Return the (x, y) coordinate for the center point of the cell that contains the specified text.  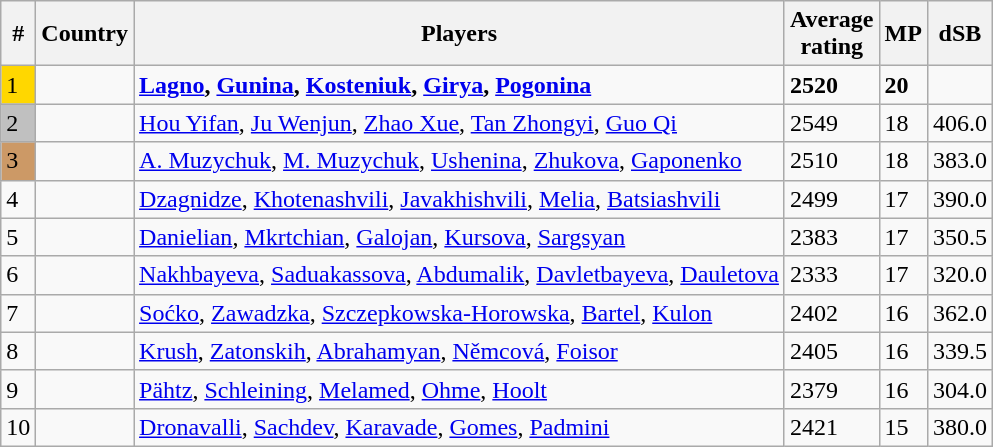
362.0 (960, 313)
2333 (832, 275)
Lagno, Gunina, Kosteniuk, Girya, Pogonina (460, 85)
2520 (832, 85)
350.5 (960, 237)
2510 (832, 161)
A. Muzychuk, M. Muzychuk, Ushenina, Zhukova, Gaponenko (460, 161)
2383 (832, 237)
380.0 (960, 427)
Dronavalli, Sachdev, Karavade, Gomes, Padmini (460, 427)
Players (460, 34)
Krush, Zatonskih, Abrahamyan, Němcová, Foisor (460, 351)
2405 (832, 351)
20 (903, 85)
Country (85, 34)
Averagerating (832, 34)
383.0 (960, 161)
2421 (832, 427)
Danielian, Mkrtchian, Galojan, Kursova, Sargsyan (460, 237)
Pähtz, Schleining, Melamed, Ohme, Hoolt (460, 389)
4 (18, 199)
15 (903, 427)
339.5 (960, 351)
3 (18, 161)
6 (18, 275)
2 (18, 123)
10 (18, 427)
390.0 (960, 199)
406.0 (960, 123)
9 (18, 389)
MP (903, 34)
# (18, 34)
320.0 (960, 275)
7 (18, 313)
Soćko, Zawadzka, Szczepkowska-Horowska, Bartel, Kulon (460, 313)
8 (18, 351)
Dzagnidze, Khotenashvili, Javakhishvili, Melia, Batsiashvili (460, 199)
5 (18, 237)
dSB (960, 34)
Hou Yifan, Ju Wenjun, Zhao Xue, Tan Zhongyi, Guo Qi (460, 123)
Nakhbayeva, Saduakassova, Abdumalik, Davletbayeva, Dauletova (460, 275)
2379 (832, 389)
1 (18, 85)
2499 (832, 199)
2402 (832, 313)
304.0 (960, 389)
2549 (832, 123)
